Scan for the cell matching the given text and deliver its (x, y) coordinate at center. 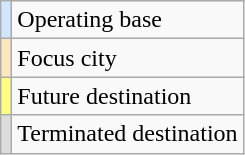
Focus city (128, 58)
Future destination (128, 96)
Terminated destination (128, 134)
Operating base (128, 20)
